Identify which cell holds the provided text, then report its (X, Y) central coordinate. 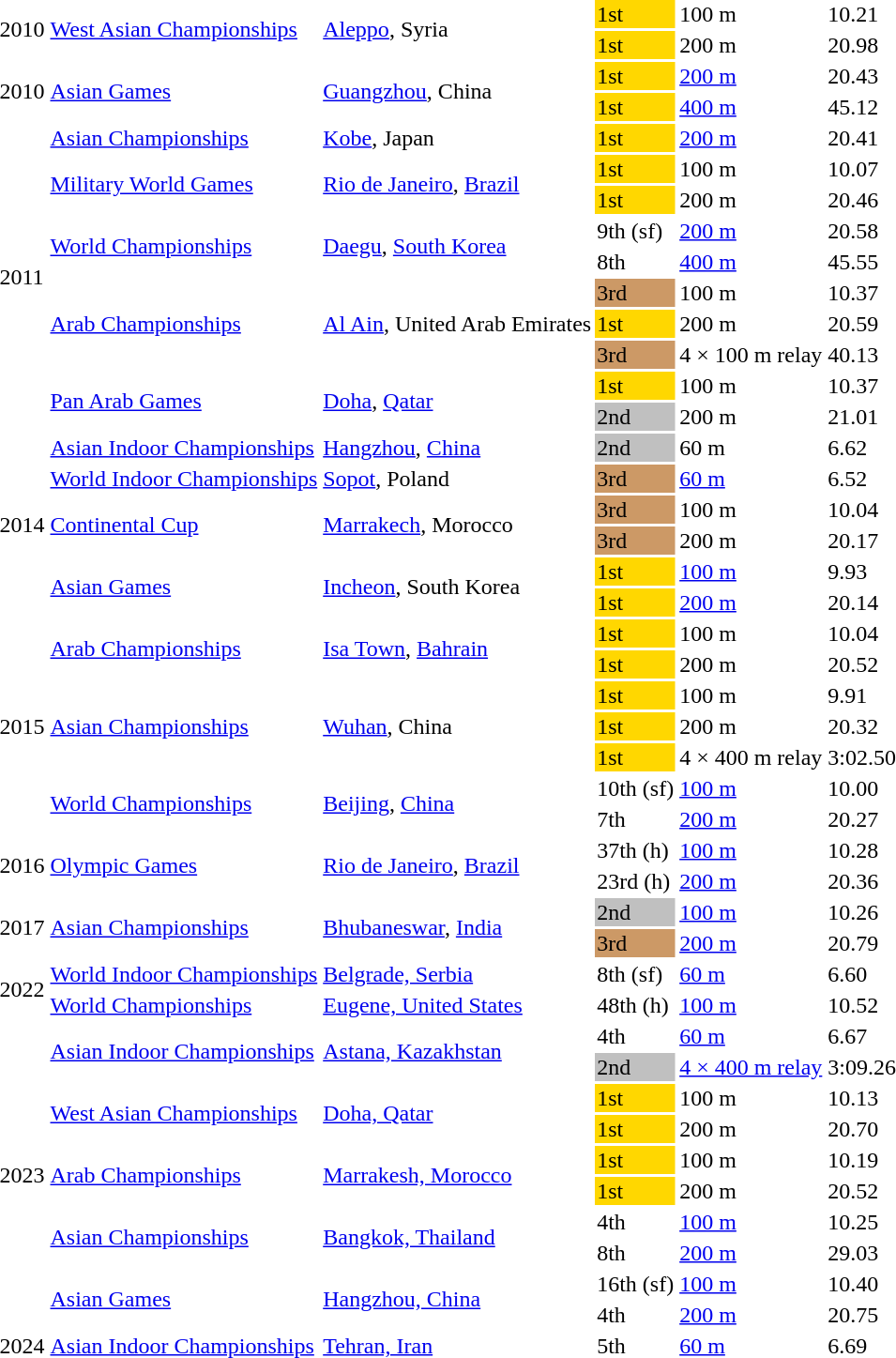
Isa Town, Bahrain (458, 649)
Belgrade, Serbia (458, 974)
Pan Arab Games (184, 402)
9th (sf) (636, 231)
Military World Games (184, 184)
Sopot, Poland (458, 479)
Guangzhou, China (458, 92)
10th (sf) (636, 788)
Incheon, South Korea (458, 587)
16th (sf) (636, 1284)
Continental Cup (184, 526)
Marrakech, Morocco (458, 526)
Olympic Games (184, 865)
Bhubaneswar, India (458, 927)
Astana, Kazakhstan (458, 1051)
Beijing, China (458, 803)
7th (636, 819)
23rd (h) (636, 881)
Wuhan, China (458, 726)
Kobe, Japan (458, 138)
48th (h) (636, 1005)
Eugene, United States (458, 1005)
4 × 100 m relay (751, 355)
Bangkok, Thailand (458, 1237)
Daegu, South Korea (458, 246)
37th (h) (636, 850)
8th (sf) (636, 974)
Marrakesh, Morocco (458, 1175)
Aleppo, Syria (458, 30)
Al Ain, United Arab Emirates (458, 324)
